Identify which cell holds the provided text, then report its [X, Y] central coordinate. 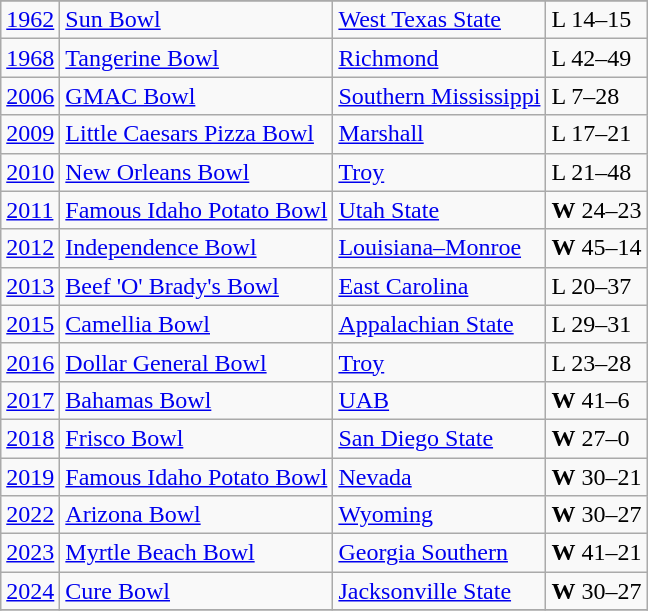
L 23–28 [596, 362]
2019 [30, 477]
East Carolina [440, 286]
L 7–28 [596, 96]
Wyoming [440, 515]
W 41–21 [596, 553]
Frisco Bowl [196, 438]
Nevada [440, 477]
Utah State [440, 210]
1962 [30, 20]
2006 [30, 96]
W 41–6 [596, 400]
2009 [30, 134]
Dollar General Bowl [196, 362]
2024 [30, 591]
UAB [440, 400]
Georgia Southern [440, 553]
L 20–37 [596, 286]
Independence Bowl [196, 248]
West Texas State [440, 20]
2012 [30, 248]
2017 [30, 400]
Appalachian State [440, 324]
Little Caesars Pizza Bowl [196, 134]
Myrtle Beach Bowl [196, 553]
Richmond [440, 58]
Cure Bowl [196, 591]
2023 [30, 553]
San Diego State [440, 438]
2018 [30, 438]
L 42–49 [596, 58]
GMAC Bowl [196, 96]
W 24–23 [596, 210]
Marshall [440, 134]
2015 [30, 324]
Bahamas Bowl [196, 400]
2010 [30, 172]
W 30–21 [596, 477]
1968 [30, 58]
Jacksonville State [440, 591]
Tangerine Bowl [196, 58]
L 14–15 [596, 20]
New Orleans Bowl [196, 172]
Louisiana–Monroe [440, 248]
2011 [30, 210]
Southern Mississippi [440, 96]
2016 [30, 362]
2013 [30, 286]
Sun Bowl [196, 20]
W 45–14 [596, 248]
2022 [30, 515]
W 27–0 [596, 438]
Camellia Bowl [196, 324]
Beef 'O' Brady's Bowl [196, 286]
L 29–31 [596, 324]
L 21–48 [596, 172]
Arizona Bowl [196, 515]
L 17–21 [596, 134]
